Output the (X, Y) coordinate of the center of the cell containing the given text.  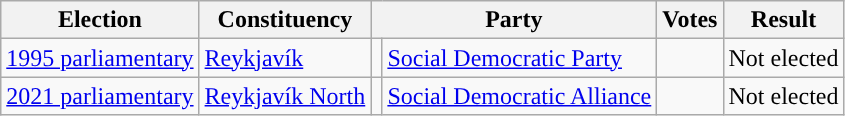
2021 parliamentary (100, 96)
Party (514, 20)
Constituency (285, 20)
1995 parliamentary (100, 58)
Result (784, 20)
Reykjavík (285, 58)
Election (100, 20)
Social Democratic Alliance (520, 96)
Reykjavík North (285, 96)
Votes (690, 20)
Social Democratic Party (520, 58)
